Pinpoint the cell where the given text exists, returning its [X, Y] midpoint coordinate. 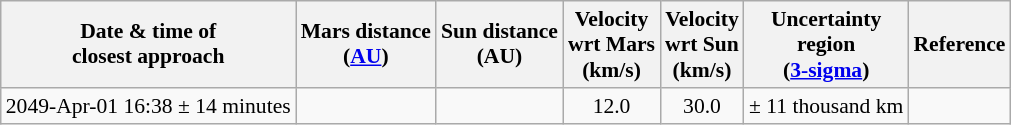
Mars distance(AU) [366, 44]
Sun distance(AU) [500, 44]
Velocitywrt Sun(km/s) [702, 44]
12.0 [612, 106]
30.0 [702, 106]
Uncertaintyregion(3-sigma) [826, 44]
Date & time ofclosest approach [148, 44]
Velocitywrt Mars(km/s) [612, 44]
± 11 thousand km [826, 106]
2049-Apr-01 16:38 ± 14 minutes [148, 106]
Reference [959, 44]
